Determine the (X, Y) coordinate at the center of the cell enclosing the given text.  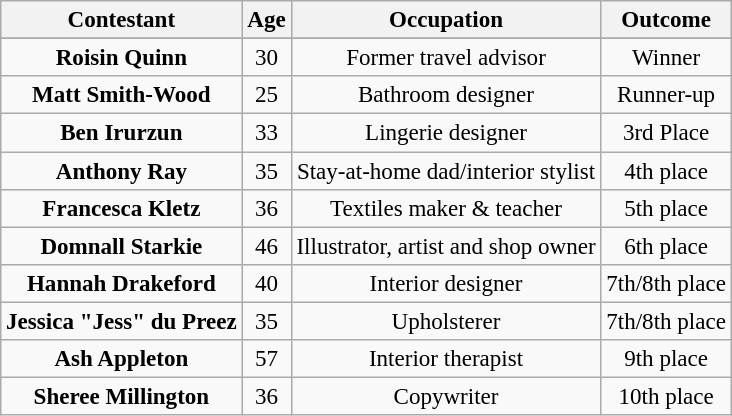
Occupation (446, 20)
Outcome (666, 20)
33 (266, 133)
Runner-up (666, 95)
Hannah Drakeford (122, 284)
6th place (666, 246)
46 (266, 246)
5th place (666, 209)
Francesca Kletz (122, 209)
Copywriter (446, 397)
3rd Place (666, 133)
Contestant (122, 20)
Interior designer (446, 284)
Bathroom designer (446, 95)
10th place (666, 397)
Roisin Quinn (122, 58)
57 (266, 359)
Domnall Starkie (122, 246)
4th place (666, 171)
Jessica "Jess" du Preez (122, 322)
Age (266, 20)
Lingerie designer (446, 133)
Textiles maker & teacher (446, 209)
Former travel advisor (446, 58)
40 (266, 284)
Upholsterer (446, 322)
Ash Appleton (122, 359)
Sheree Millington (122, 397)
Interior therapist (446, 359)
25 (266, 95)
Illustrator, artist and shop owner (446, 246)
30 (266, 58)
Ben Irurzun (122, 133)
Anthony Ray (122, 171)
Winner (666, 58)
Matt Smith-Wood (122, 95)
Stay-at-home dad/interior stylist (446, 171)
9th place (666, 359)
